Pinpoint the cell where the given text exists, returning its (X, Y) midpoint coordinate. 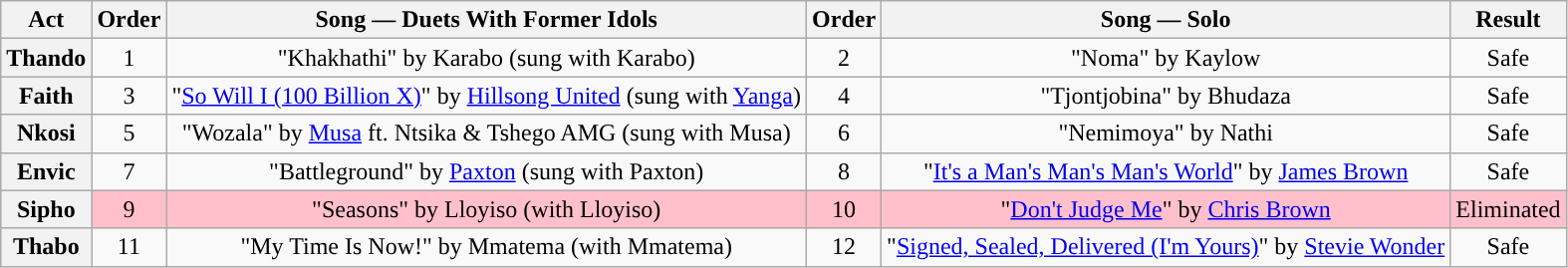
Thando (46, 58)
"Seasons" by Lloyiso (with Lloyiso) (486, 209)
Nkosi (46, 134)
"Khakhathi" by Karabo (sung with Karabo) (486, 58)
"Tjontjobina" by Bhudaza (1166, 96)
Envic (46, 171)
Sipho (46, 209)
7 (130, 171)
Eliminated (1508, 209)
6 (845, 134)
"So Will I (100 Billion X)" by Hillsong United (sung with Yanga) (486, 96)
2 (845, 58)
Song — Solo (1166, 20)
9 (130, 209)
Thabo (46, 247)
"Wozala" by Musa ft. Ntsika & Tshego AMG (sung with Musa) (486, 134)
3 (130, 96)
Act (46, 20)
"Battleground" by Paxton (sung with Paxton) (486, 171)
5 (130, 134)
10 (845, 209)
"It's a Man's Man's Man's World" by James Brown (1166, 171)
4 (845, 96)
"My Time Is Now!" by Mmatema (with Mmatema) (486, 247)
Song — Duets With Former Idols (486, 20)
Result (1508, 20)
"Noma" by Kaylow (1166, 58)
11 (130, 247)
"Don't Judge Me" by Chris Brown (1166, 209)
"Signed, Sealed, Delivered (I'm Yours)" by Stevie Wonder (1166, 247)
"Nemimoya" by Nathi (1166, 134)
1 (130, 58)
Faith (46, 96)
12 (845, 247)
8 (845, 171)
